Search for the cell housing the specified text and yield its (x, y) center coordinate. 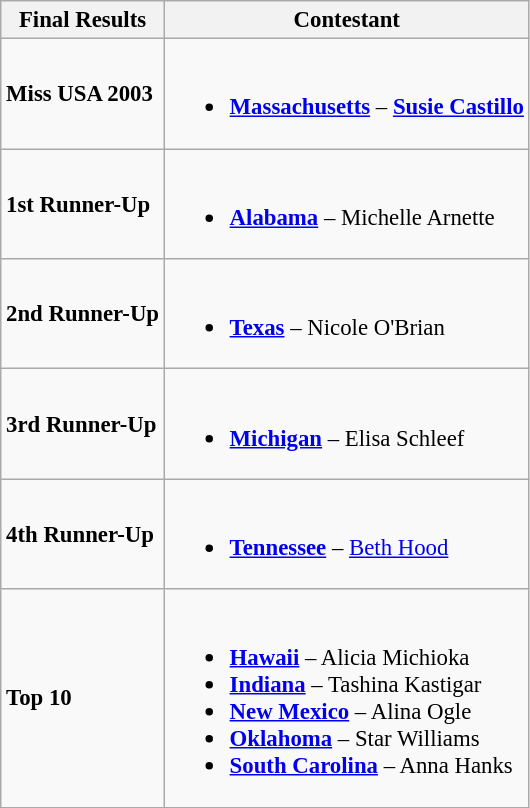
Top 10 (83, 698)
Michigan – Elisa Schleef (346, 424)
Final Results (83, 20)
Texas – Nicole O'Brian (346, 314)
4th Runner-Up (83, 534)
Massachusetts – Susie Castillo (346, 94)
2nd Runner-Up (83, 314)
1st Runner-Up (83, 204)
Tennessee – Beth Hood (346, 534)
Miss USA 2003 (83, 94)
Alabama – Michelle Arnette (346, 204)
Contestant (346, 20)
3rd Runner-Up (83, 424)
Hawaii – Alicia MichiokaIndiana – Tashina KastigarNew Mexico – Alina OgleOklahoma – Star WilliamsSouth Carolina – Anna Hanks (346, 698)
